Return [x, y] of the center of cell containing provided text 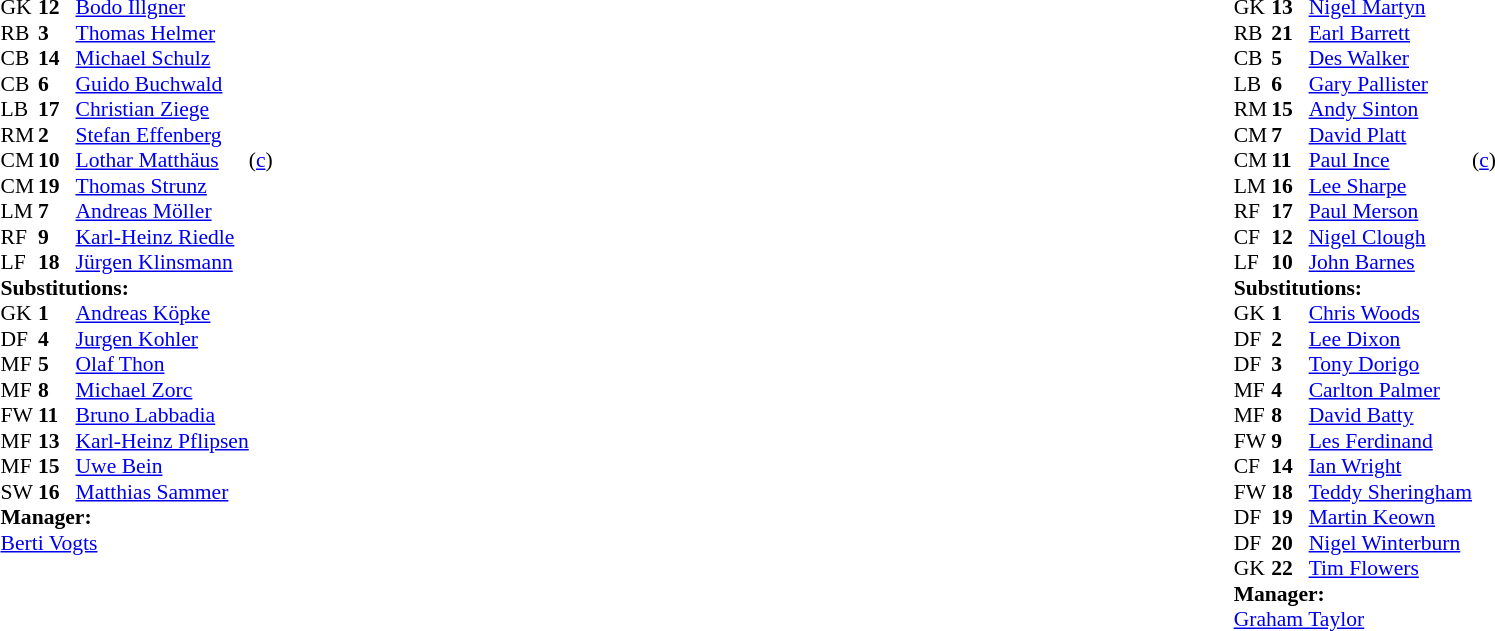
Ian Wright [1390, 467]
Lee Dixon [1390, 339]
SW [19, 492]
Karl-Heinz Pflipsen [162, 441]
Berti Vogts [124, 543]
Tim Flowers [1390, 569]
22 [1290, 569]
David Batty [1390, 415]
Michael Zorc [162, 390]
Thomas Strunz [162, 186]
Des Walker [1390, 59]
David Platt [1390, 135]
Andreas Köpke [162, 313]
Paul Merson [1390, 211]
12 [1290, 237]
Christian Ziege [162, 109]
Carlton Palmer [1390, 390]
Nigel Winterburn [1390, 543]
Guido Buchwald [162, 84]
Martin Keown [1390, 517]
Bruno Labbadia [162, 415]
Andreas Möller [162, 211]
Lothar Matthäus [162, 161]
21 [1290, 33]
Andy Sinton [1390, 109]
Nigel Clough [1390, 237]
Les Ferdinand [1390, 441]
Olaf Thon [162, 365]
20 [1290, 543]
Lee Sharpe [1390, 186]
Jürgen Klinsmann [162, 263]
John Barnes [1390, 263]
Karl-Heinz Riedle [162, 237]
Stefan Effenberg [162, 135]
(c) [261, 161]
Tony Dorigo [1390, 365]
Teddy Sheringham [1390, 492]
Earl Barrett [1390, 33]
Uwe Bein [162, 467]
Jurgen Kohler [162, 339]
Michael Schulz [162, 59]
Matthias Sammer [162, 492]
13 [57, 441]
Gary Pallister [1390, 84]
Thomas Helmer [162, 33]
Paul Ince [1390, 161]
Chris Woods [1390, 313]
